Determine the (X, Y) coordinate at the center of the cell enclosing the given text.  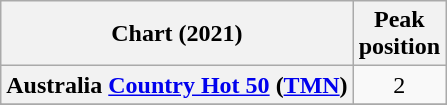
Australia Country Hot 50 (TMN) (177, 85)
2 (399, 85)
Chart (2021) (177, 34)
Peakposition (399, 34)
